Provide the (X, Y) coordinate of the cell's center where the given text is located.  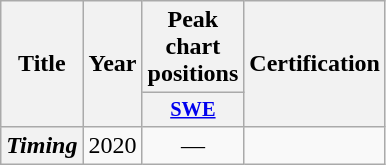
2020 (112, 145)
Title (42, 64)
Timing (42, 145)
Peak chart positions (193, 47)
Certification (315, 64)
SWE (193, 110)
Year (112, 64)
— (193, 145)
